Extract the (X, Y) coordinate from the center of the cell holding the provided text.  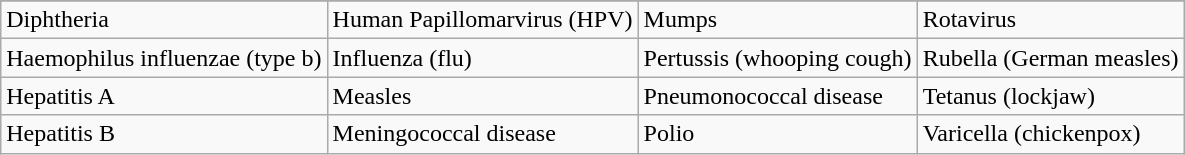
Human Papillomarvirus (HPV) (482, 20)
Hepatitis B (164, 134)
Meningococcal disease (482, 134)
Measles (482, 96)
Polio (778, 134)
Mumps (778, 20)
Diphtheria (164, 20)
Rotavirus (1050, 20)
Influenza (flu) (482, 58)
Tetanus (lockjaw) (1050, 96)
Haemophilus influenzae (type b) (164, 58)
Pertussis (whooping cough) (778, 58)
Hepatitis A (164, 96)
Pneumonococcal disease (778, 96)
Rubella (German measles) (1050, 58)
Varicella (chickenpox) (1050, 134)
